Identify which cell holds the provided text, then report its [X, Y] central coordinate. 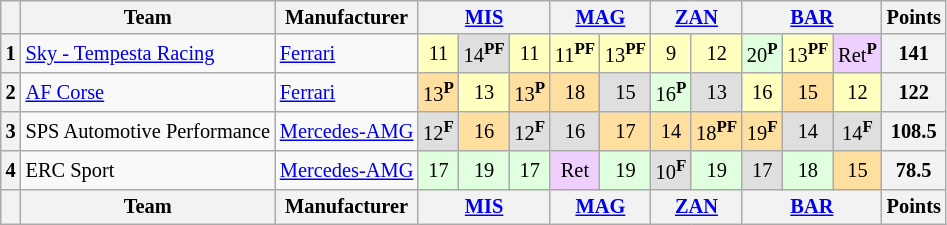
3 [11, 132]
78.5 [914, 170]
AF Corse [148, 92]
Sky - Tempesta Racing [148, 54]
16P [671, 92]
20P [762, 54]
10F [671, 170]
122 [914, 92]
ERC Sport [148, 170]
Ret [575, 170]
18PF [716, 132]
2 [11, 92]
SPS Automotive Performance [148, 132]
1 [11, 54]
108.5 [914, 132]
9 [671, 54]
4 [11, 170]
19F [762, 132]
14F [857, 132]
11PF [575, 54]
141 [914, 54]
RetP [857, 54]
14PF [484, 54]
